Find where the given text appears and provide that cell's center as (X, Y) coordinate. 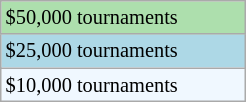
$50,000 tournaments (124, 17)
$25,000 tournaments (124, 51)
$10,000 tournaments (124, 85)
